Provide the [x, y] coordinate of the cell's center where the given text is located.  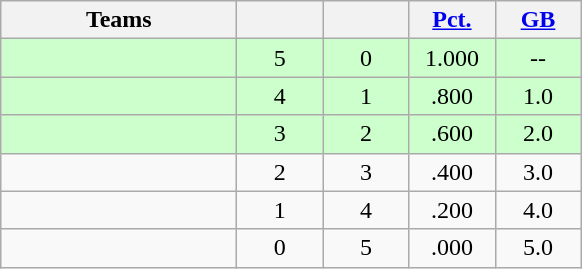
1.000 [452, 58]
5.0 [538, 248]
4.0 [538, 210]
.000 [452, 248]
.800 [452, 96]
2.0 [538, 134]
Pct. [452, 20]
GB [538, 20]
.600 [452, 134]
.400 [452, 172]
.200 [452, 210]
Teams [119, 20]
3.0 [538, 172]
1.0 [538, 96]
-- [538, 58]
